Provide the (X, Y) coordinate of the cell's center where the given text is located.  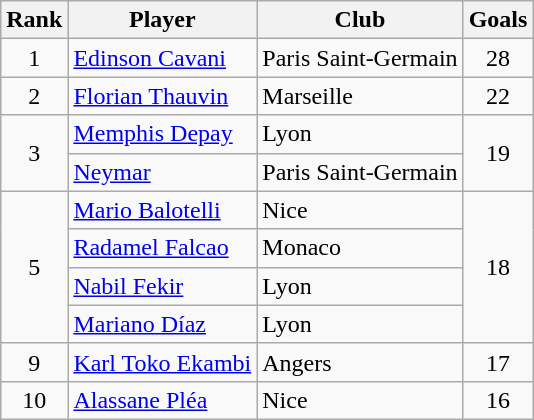
Rank (34, 20)
Memphis Depay (162, 134)
22 (498, 96)
Player (162, 20)
28 (498, 58)
Neymar (162, 172)
1 (34, 58)
5 (34, 267)
3 (34, 153)
Angers (360, 362)
Edinson Cavani (162, 58)
Karl Toko Ekambi (162, 362)
10 (34, 400)
Florian Thauvin (162, 96)
Mariano Díaz (162, 324)
Radamel Falcao (162, 248)
Nabil Fekir (162, 286)
Goals (498, 20)
16 (498, 400)
18 (498, 267)
9 (34, 362)
17 (498, 362)
19 (498, 153)
Monaco (360, 248)
Mario Balotelli (162, 210)
Club (360, 20)
Alassane Pléa (162, 400)
2 (34, 96)
Marseille (360, 96)
